Identify which cell holds the provided text, then report its [X, Y] central coordinate. 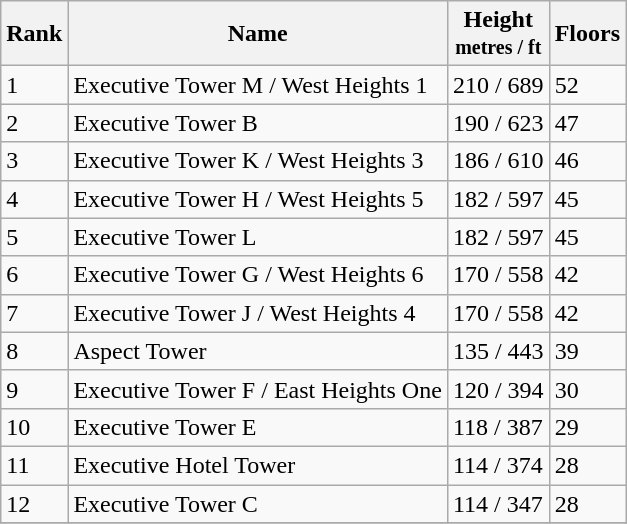
Floors [587, 34]
118 / 387 [498, 427]
Heightmetres / ft [498, 34]
210 / 689 [498, 85]
Executive Tower L [258, 237]
114 / 374 [498, 465]
190 / 623 [498, 123]
Executive Tower M / West Heights 1 [258, 85]
29 [587, 427]
Executive Tower J / West Heights 4 [258, 313]
Executive Tower K / West Heights 3 [258, 161]
6 [34, 275]
52 [587, 85]
120 / 394 [498, 389]
46 [587, 161]
8 [34, 351]
3 [34, 161]
Executive Tower G / West Heights 6 [258, 275]
5 [34, 237]
Rank [34, 34]
186 / 610 [498, 161]
Aspect Tower [258, 351]
2 [34, 123]
1 [34, 85]
135 / 443 [498, 351]
Executive Tower H / West Heights 5 [258, 199]
Executive Tower B [258, 123]
Executive Hotel Tower [258, 465]
47 [587, 123]
Executive Tower E [258, 427]
7 [34, 313]
4 [34, 199]
39 [587, 351]
9 [34, 389]
10 [34, 427]
Name [258, 34]
30 [587, 389]
11 [34, 465]
114 / 347 [498, 503]
Executive Tower C [258, 503]
Executive Tower F / East Heights One [258, 389]
12 [34, 503]
